Provide the (x, y) coordinate of the cell's center where the given text is located.  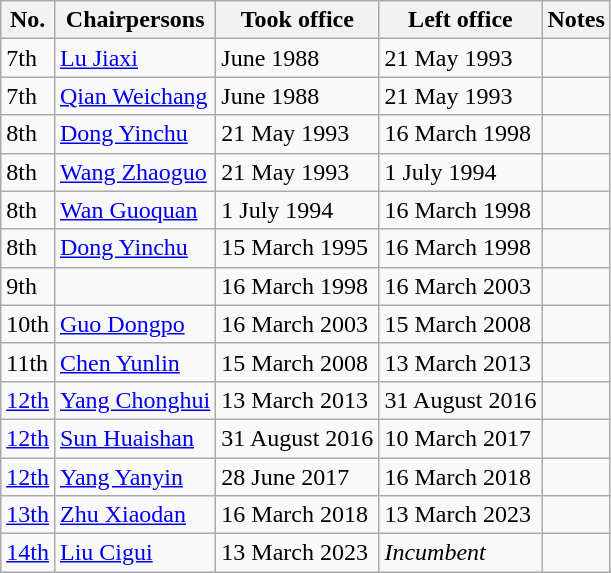
15 March 1995 (298, 248)
No. (28, 20)
10th (28, 324)
Incumbent (460, 553)
11th (28, 362)
Guo Dongpo (134, 324)
Yang Chonghui (134, 400)
Wan Guoquan (134, 210)
Wang Zhaoguo (134, 172)
Sun Huaishan (134, 438)
Took office (298, 20)
10 March 2017 (460, 438)
Lu Jiaxi (134, 58)
Qian Weichang (134, 96)
Left office (460, 20)
Notes (576, 20)
Yang Yanyin (134, 477)
Liu Cigui (134, 553)
Chen Yunlin (134, 362)
14th (28, 553)
9th (28, 286)
28 June 2017 (298, 477)
Zhu Xiaodan (134, 515)
Chairpersons (134, 20)
13th (28, 515)
